Capture the cell that displays the provided text and extract its [X, Y] central coordinate. 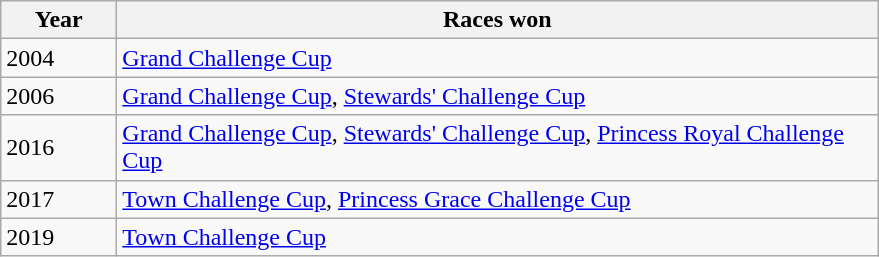
Grand Challenge Cup [498, 58]
2006 [59, 96]
Grand Challenge Cup, Stewards' Challenge Cup, Princess Royal Challenge Cup [498, 148]
Town Challenge Cup, Princess Grace Challenge Cup [498, 199]
2004 [59, 58]
Races won [498, 20]
2016 [59, 148]
2017 [59, 199]
Town Challenge Cup [498, 237]
Year [59, 20]
2019 [59, 237]
Grand Challenge Cup, Stewards' Challenge Cup [498, 96]
